Identify which cell holds the provided text, then report its (x, y) central coordinate. 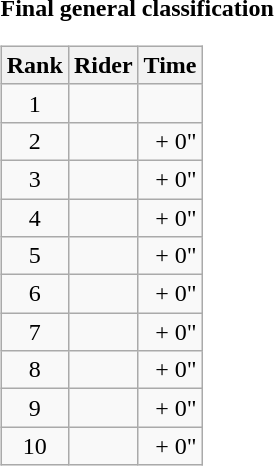
Rider (103, 65)
1 (34, 103)
Rank (34, 65)
2 (34, 141)
9 (34, 408)
10 (34, 446)
7 (34, 332)
Time (170, 65)
5 (34, 256)
6 (34, 294)
4 (34, 217)
3 (34, 179)
8 (34, 370)
